Return (x, y) of the center of cell containing provided text 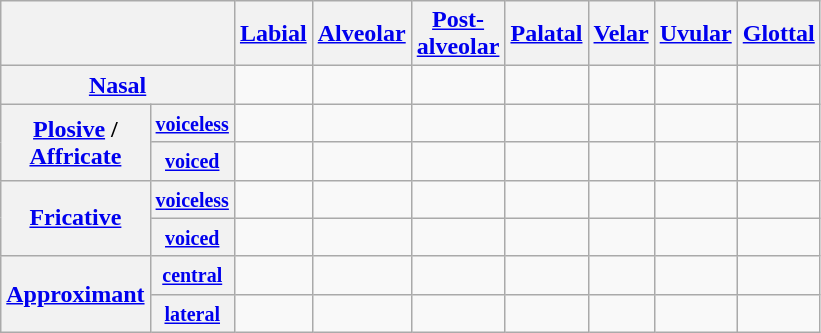
Fricative (76, 218)
Labial (273, 34)
Post-alveolar (458, 34)
Plosive /Affricate (76, 142)
Nasal (118, 85)
lateral (192, 313)
central (192, 275)
Approximant (76, 294)
Velar (621, 34)
Glottal (778, 34)
Palatal (546, 34)
Uvular (696, 34)
Alveolar (362, 34)
